Provide the [X, Y] coordinate of the cell's center where the given text is located.  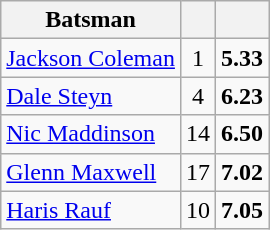
7.02 [242, 172]
6.23 [242, 96]
Batsman [91, 20]
5.33 [242, 58]
Nic Maddinson [91, 134]
6.50 [242, 134]
17 [198, 172]
10 [198, 210]
Dale Steyn [91, 96]
7.05 [242, 210]
4 [198, 96]
Jackson Coleman [91, 58]
Haris Rauf [91, 210]
14 [198, 134]
1 [198, 58]
Glenn Maxwell [91, 172]
